Pinpoint the cell where the given text exists, returning its [X, Y] midpoint coordinate. 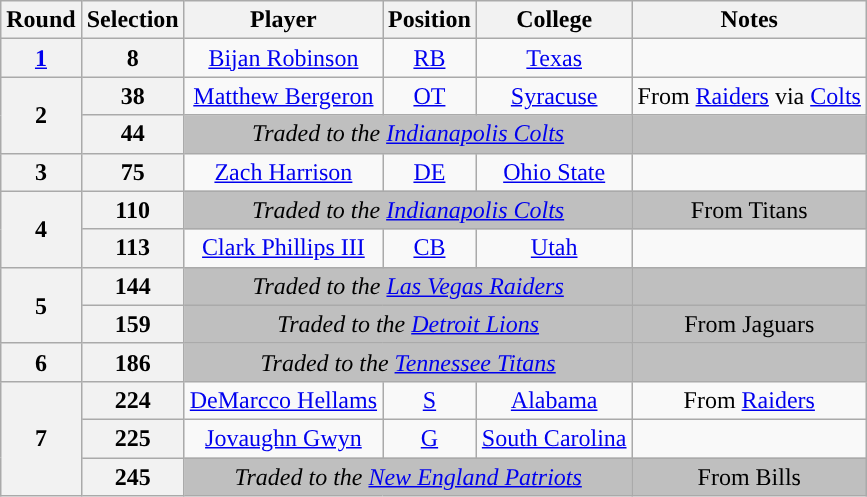
Zach Harrison [283, 172]
Utah [554, 248]
7 [41, 438]
G [430, 438]
Notes [749, 20]
4 [41, 229]
Alabama [554, 400]
RB [430, 58]
2 [41, 115]
From Raiders [749, 400]
Traded to the Detroit Lions [408, 324]
75 [132, 172]
DE [430, 172]
Traded to the Las Vegas Raiders [408, 286]
From Jaguars [749, 324]
From Bills [749, 477]
6 [41, 362]
South Carolina [554, 438]
245 [132, 477]
Selection [132, 20]
Position [430, 20]
Matthew Bergeron [283, 96]
225 [132, 438]
44 [132, 134]
110 [132, 210]
224 [132, 400]
Clark Phillips III [283, 248]
144 [132, 286]
Ohio State [554, 172]
Traded to the Tennessee Titans [408, 362]
Jovaughn Gwyn [283, 438]
From Raiders via Colts [749, 96]
Syracuse [554, 96]
Player [283, 20]
1 [41, 58]
38 [132, 96]
Traded to the New England Patriots [408, 477]
159 [132, 324]
Round [41, 20]
College [554, 20]
OT [430, 96]
8 [132, 58]
5 [41, 305]
186 [132, 362]
S [430, 400]
Texas [554, 58]
From Titans [749, 210]
113 [132, 248]
DeMarcco Hellams [283, 400]
3 [41, 172]
Bijan Robinson [283, 58]
CB [430, 248]
